Return the (X, Y) coordinate for the center point of the cell that contains the specified text.  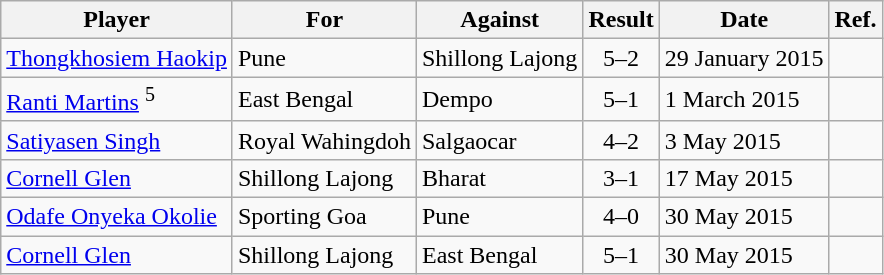
Salgaocar (499, 140)
Sporting Goa (324, 217)
Thongkhosiem Haokip (117, 58)
4–0 (621, 217)
Royal Wahingdoh (324, 140)
29 January 2015 (744, 58)
Ref. (856, 20)
For (324, 20)
Player (117, 20)
Odafe Onyeka Okolie (117, 217)
Ranti Martins 5 (117, 100)
Against (499, 20)
17 May 2015 (744, 178)
Result (621, 20)
4–2 (621, 140)
Date (744, 20)
Dempo (499, 100)
3 May 2015 (744, 140)
1 March 2015 (744, 100)
Bharat (499, 178)
Satiyasen Singh (117, 140)
3–1 (621, 178)
5–2 (621, 58)
